Search for the cell housing the specified text and yield its (X, Y) center coordinate. 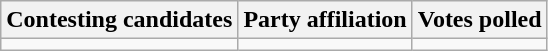
Contesting candidates (120, 20)
Party affiliation (325, 20)
Votes polled (480, 20)
